Detect which cell encompasses the target text, then output its (X, Y) center coordinate. 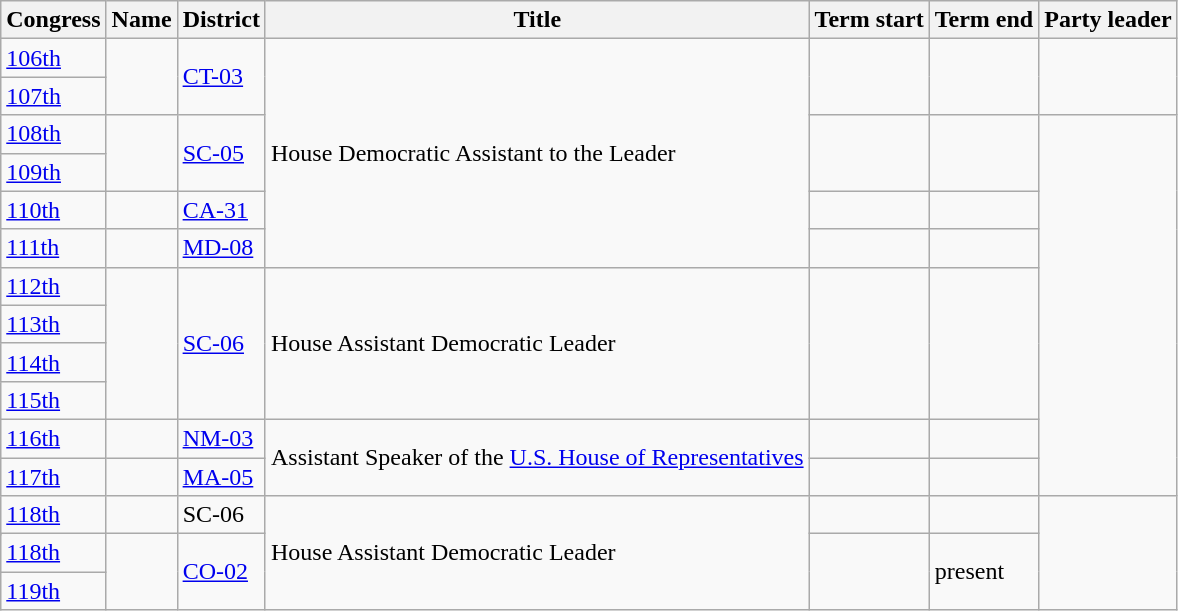
SC-05 (221, 153)
112th (54, 286)
117th (54, 477)
115th (54, 400)
119th (54, 591)
CT-03 (221, 77)
114th (54, 362)
107th (54, 96)
MD-08 (221, 248)
CO-02 (221, 572)
116th (54, 438)
111th (54, 248)
113th (54, 324)
Name (142, 20)
110th (54, 210)
House Democratic Assistant to the Leader (537, 153)
Term start (869, 20)
District (221, 20)
NM-03 (221, 438)
Congress (54, 20)
Assistant Speaker of the U.S. House of Representatives (537, 457)
108th (54, 134)
Party leader (1108, 20)
MA-05 (221, 477)
Term end (984, 20)
109th (54, 172)
present (984, 572)
106th (54, 58)
Title (537, 20)
CA-31 (221, 210)
